Return [x, y] of the center of cell containing provided text 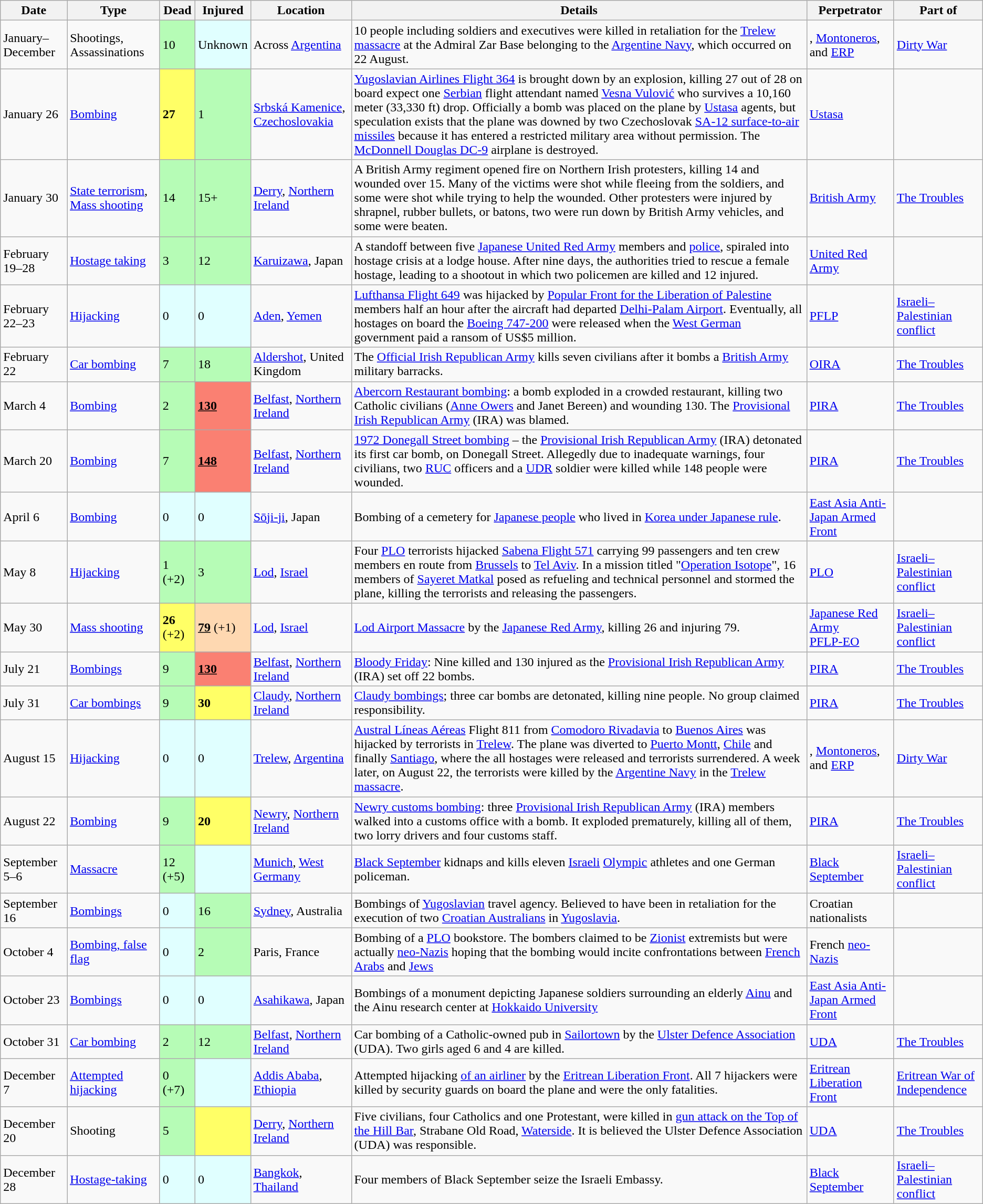
Four members of Black September seize the Israeli Embassy. [579, 1179]
Bangkok, Thailand [301, 1179]
Eritrean War of Independence [938, 1083]
January 26 [34, 115]
Mass shooting [113, 627]
Aden, Yemen [301, 316]
Bombings of Yugoslavian travel agency. Believed to have been in retaliation for the execution of two Croatian Australians in Yugoslavia. [579, 911]
Claudy, Northern Ireland [301, 703]
February 19–28 [34, 261]
Across Argentina [301, 45]
August 15 [34, 759]
Details [579, 11]
Bloody Friday: Nine killed and 130 injured as the Provisional Irish Republican Army (IRA) set off 22 bombs. [579, 668]
Type [113, 11]
15+ [223, 198]
Hostage taking [113, 261]
Aldershot, United Kingdom [301, 365]
1 [223, 115]
May 30 [34, 627]
March 4 [34, 406]
Shootings, Assassinations [113, 45]
Srbská Kamenice, Czechoslovakia [301, 115]
July 31 [34, 703]
March 20 [34, 461]
PLO [850, 572]
Sydney, Australia [301, 911]
10 [177, 45]
Paris, France [301, 952]
PFLP [850, 316]
0 (+7) [177, 1083]
30 [223, 703]
12 (+5) [177, 869]
Ustasa [850, 115]
14 [177, 198]
Trelew, Argentina [301, 759]
July 21 [34, 668]
January 30 [34, 198]
27 [177, 115]
State terrorism, Mass shooting [113, 198]
October 31 [34, 1041]
26 (+2) [177, 627]
Car bombing of a Catholic-owned pub in Sailortown by the Ulster Defence Association (UDA). Two girls aged 6 and 4 are killed. [579, 1041]
Sōji-ji, Japan [301, 516]
May 8 [34, 572]
Bombings of a monument depicting Japanese soldiers surrounding an elderly Ainu and the Ainu research center at Hokkaido University [579, 1000]
OIRA [850, 365]
Asahikawa, Japan [301, 1000]
Perpetrator [850, 11]
December 7 [34, 1083]
Shooting [113, 1131]
Unknown [223, 45]
Location [301, 11]
The Official Irish Republican Army kills seven civilians after it bombs a British Army military barracks. [579, 365]
January–December [34, 45]
16 [223, 911]
February 22 [34, 365]
Black September kidnaps and kills eleven Israeli Olympic athletes and one German policeman. [579, 869]
December 20 [34, 1131]
18 [223, 365]
United Red Army [850, 261]
Addis Ababa, Ethiopia [301, 1083]
British Army [850, 198]
79 (+1) [223, 627]
Bombing of a cemetery for Japanese people who lived in Korea under Japanese rule. [579, 516]
December 28 [34, 1179]
Part of [938, 11]
Japanese Red Army PFLP-EO [850, 627]
Massacre [113, 869]
Date [34, 11]
148 [223, 461]
April 6 [34, 516]
Karuizawa, Japan [301, 261]
1 (+2) [177, 572]
French neo-Nazis [850, 952]
August 22 [34, 821]
September 16 [34, 911]
Car bombings [113, 703]
September 5–6 [34, 869]
October 4 [34, 952]
February 22–23 [34, 316]
Munich, West Germany [301, 869]
Injured [223, 11]
Claudy bombings; three car bombs are detonated, killing nine people. No group claimed responsibility. [579, 703]
Lod Airport Massacre by the Japanese Red Army, killing 26 and injuring 79. [579, 627]
Croatian nationalists [850, 911]
Hostage-taking [113, 1179]
Dead [177, 11]
Newry, Northern Ireland [301, 821]
October 23 [34, 1000]
Attempted hijacking [113, 1083]
20 [223, 821]
Bombing, false flag [113, 952]
Eritrean Liberation Front [850, 1083]
5 [177, 1131]
